For the text-containing cell, return its midpoint in (x, y) coordinate format. 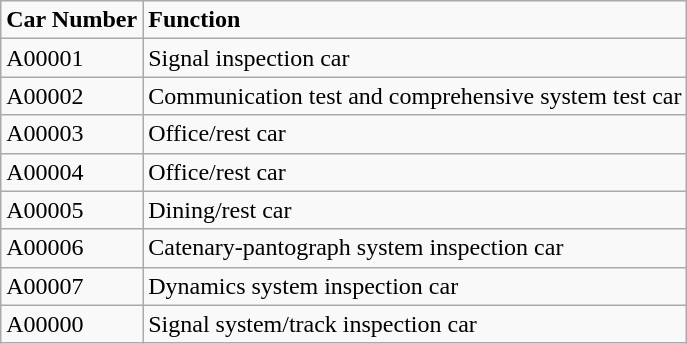
Catenary-pantograph system inspection car (415, 248)
Dynamics system inspection car (415, 286)
Car Number (72, 20)
A00005 (72, 210)
A00003 (72, 134)
Signal system/track inspection car (415, 324)
A00007 (72, 286)
Signal inspection car (415, 58)
A00002 (72, 96)
A00004 (72, 172)
Function (415, 20)
Communication test and comprehensive system test car (415, 96)
A00001 (72, 58)
A00000 (72, 324)
A00006 (72, 248)
Dining/rest car (415, 210)
